From the cell containing the given text, extract its center point as [x, y] coordinate. 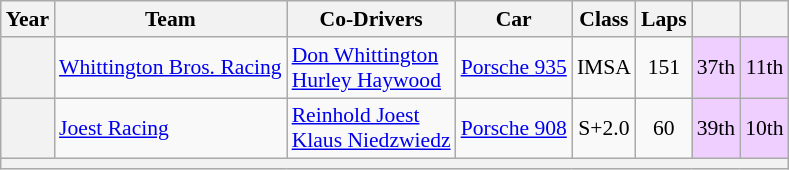
Don Whittington Hurley Haywood [372, 68]
S+2.0 [604, 128]
IMSA [604, 68]
Porsche 935 [514, 68]
Year [28, 19]
Reinhold Joest Klaus Niedzwiedz [372, 128]
39th [716, 128]
151 [664, 68]
Laps [664, 19]
60 [664, 128]
Joest Racing [170, 128]
10th [764, 128]
Co-Drivers [372, 19]
Team [170, 19]
Porsche 908 [514, 128]
37th [716, 68]
Car [514, 19]
Class [604, 19]
11th [764, 68]
Whittington Bros. Racing [170, 68]
